Locate the cell with the specified text and output its (X, Y) center coordinate. 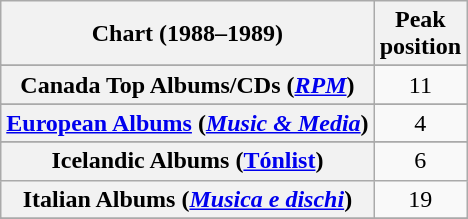
Chart (1988–1989) (188, 34)
Icelandic Albums (Tónlist) (188, 161)
4 (420, 123)
European Albums (Music & Media) (188, 123)
19 (420, 199)
6 (420, 161)
Peakposition (420, 34)
Canada Top Albums/CDs (RPM) (188, 85)
11 (420, 85)
Italian Albums (Musica e dischi) (188, 199)
